Locate the cell with the specified text and output its [X, Y] center coordinate. 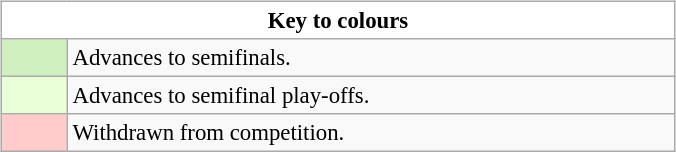
Key to colours [338, 21]
Advances to semifinals. [371, 58]
Withdrawn from competition. [371, 133]
Advances to semifinal play-offs. [371, 96]
